Search for the cell housing the specified text and yield its (X, Y) center coordinate. 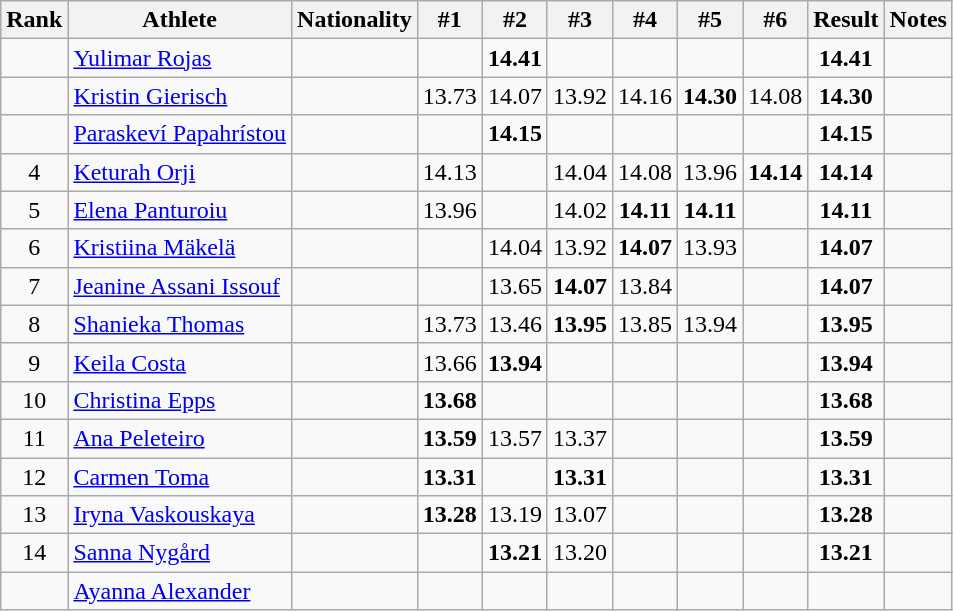
13.85 (644, 324)
Jeanine Assani Issouf (180, 286)
#1 (450, 20)
12 (34, 477)
Kristin Gierisch (180, 96)
Shanieka Thomas (180, 324)
5 (34, 210)
13.65 (514, 286)
Paraskeví Papahrístou (180, 134)
Rank (34, 20)
Result (846, 20)
7 (34, 286)
13.93 (710, 248)
14.16 (644, 96)
13.57 (514, 438)
Iryna Vaskouskaya (180, 515)
8 (34, 324)
Athlete (180, 20)
9 (34, 362)
Sanna Nygård (180, 553)
14 (34, 553)
13.46 (514, 324)
Keila Costa (180, 362)
Kristiina Mäkelä (180, 248)
10 (34, 400)
4 (34, 172)
13.66 (450, 362)
Carmen Toma (180, 477)
13.07 (580, 515)
Yulimar Rojas (180, 58)
14.02 (580, 210)
14.13 (450, 172)
13 (34, 515)
#6 (776, 20)
13.19 (514, 515)
#3 (580, 20)
#2 (514, 20)
13.84 (644, 286)
Elena Panturoiu (180, 210)
13.20 (580, 553)
Keturah Orji (180, 172)
Christina Epps (180, 400)
#5 (710, 20)
#4 (644, 20)
Nationality (355, 20)
Notes (918, 20)
13.37 (580, 438)
6 (34, 248)
Ana Peleteiro (180, 438)
11 (34, 438)
Ayanna Alexander (180, 591)
